From the cell containing the given text, extract its center point as (X, Y) coordinate. 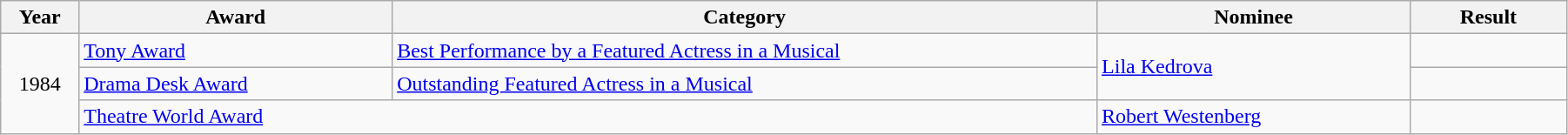
Robert Westenberg (1254, 117)
Category (745, 17)
Year (40, 17)
Result (1488, 17)
Outstanding Featured Actress in a Musical (745, 84)
Tony Award (236, 51)
Theatre World Award (588, 117)
Award (236, 17)
Nominee (1254, 17)
1984 (40, 84)
Drama Desk Award (236, 84)
Best Performance by a Featured Actress in a Musical (745, 51)
Lila Kedrova (1254, 67)
